Determine the [x, y] coordinate at the center of the cell enclosing the given text.  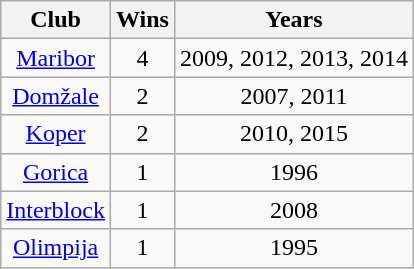
Wins [142, 20]
1995 [294, 248]
Olimpija [56, 248]
Interblock [56, 210]
2008 [294, 210]
Years [294, 20]
2010, 2015 [294, 134]
2007, 2011 [294, 96]
1996 [294, 172]
4 [142, 58]
Club [56, 20]
Koper [56, 134]
2009, 2012, 2013, 2014 [294, 58]
Gorica [56, 172]
Maribor [56, 58]
Domžale [56, 96]
